Identify which cell holds the provided text, then report its (x, y) central coordinate. 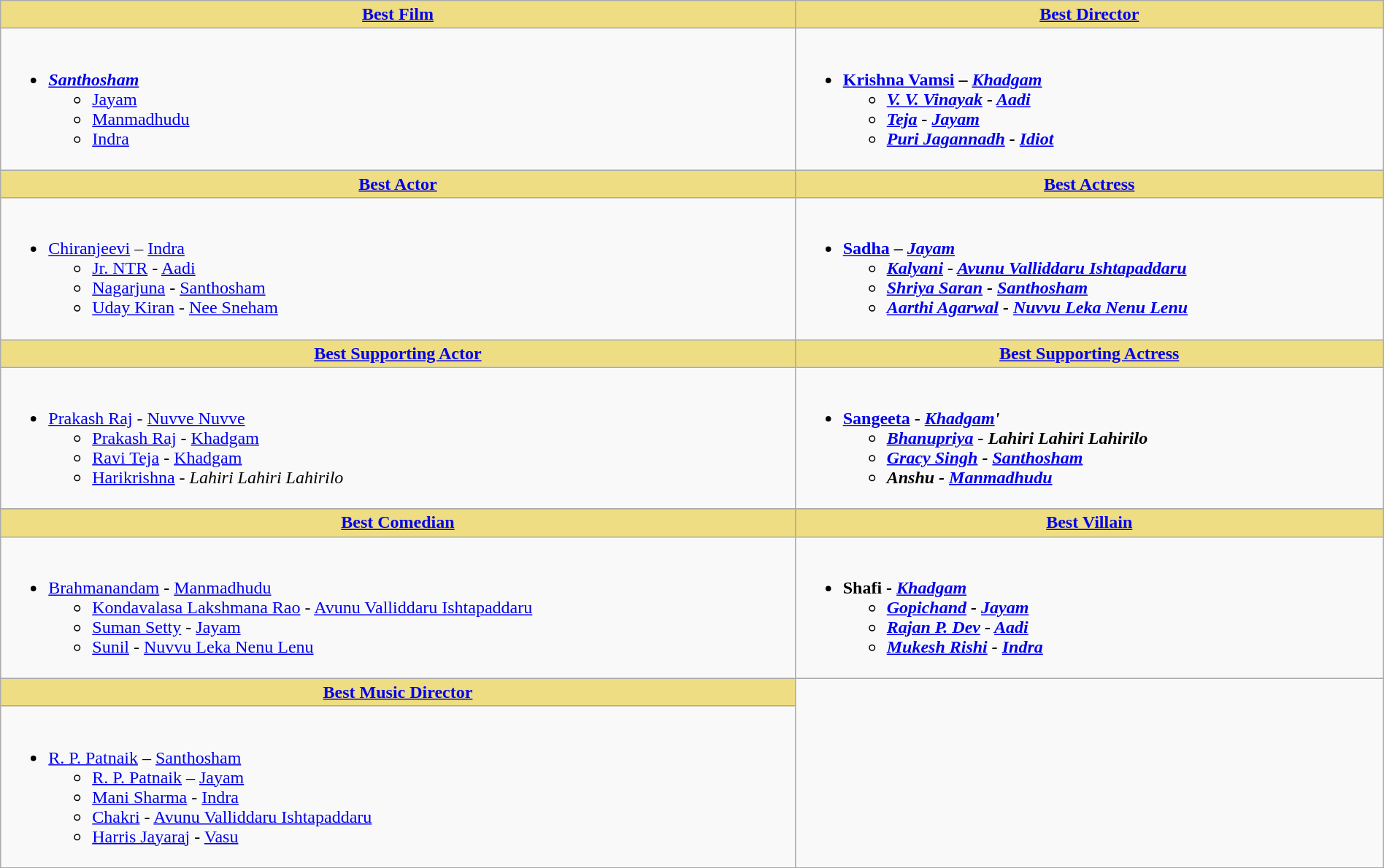
Best Comedian (398, 523)
Shafi - KhadgamGopichand - JayamRajan P. Dev - AadiMukesh Rishi - Indra (1089, 607)
Prakash Raj - Nuvve NuvvePrakash Raj - KhadgamRavi Teja - KhadgamHarikrishna - Lahiri Lahiri Lahirilo (398, 438)
Best Supporting Actor (398, 353)
Sadha – JayamKalyani - Avunu Valliddaru IshtapaddaruShriya Saran - SanthoshamAarthi Agarwal - Nuvvu Leka Nenu Lenu (1089, 269)
R. P. Patnaik – SanthoshamR. P. Patnaik – JayamMani Sharma - IndraChakri - Avunu Valliddaru IshtapaddaruHarris Jayaraj - Vasu (398, 787)
Best Villain (1089, 523)
Krishna Vamsi – KhadgamV. V. Vinayak - AadiTeja - JayamPuri Jagannadh - Idiot (1089, 99)
Best Film (398, 15)
Best Director (1089, 15)
Best Music Director (398, 692)
Best Actress (1089, 184)
Chiranjeevi – IndraJr. NTR - AadiNagarjuna - SanthoshamUday Kiran - Nee Sneham (398, 269)
Brahmanandam - ManmadhuduKondavalasa Lakshmana Rao - Avunu Valliddaru IshtapaddaruSuman Setty - JayamSunil - Nuvvu Leka Nenu Lenu (398, 607)
Best Supporting Actress (1089, 353)
Best Actor (398, 184)
Sangeeta - Khadgam'Bhanupriya - Lahiri Lahiri LahiriloGracy Singh - SanthoshamAnshu - Manmadhudu (1089, 438)
SanthoshamJayamManmadhuduIndra (398, 99)
